Scan for the cell matching the given text and deliver its [x, y] coordinate at center. 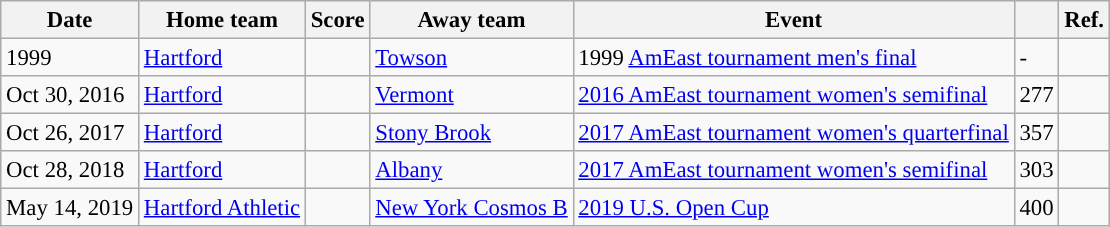
Albany [472, 170]
2019 U.S. Open Cup [794, 208]
Ref. [1084, 20]
277 [1036, 95]
Away team [472, 20]
2017 AmEast tournament women's quarterfinal [794, 133]
- [1036, 58]
303 [1036, 170]
May 14, 2019 [70, 208]
Home team [222, 20]
Stony Brook [472, 133]
357 [1036, 133]
Oct 30, 2016 [70, 95]
New York Cosmos B [472, 208]
2017 AmEast tournament women's semifinal [794, 170]
Vermont [472, 95]
Event [794, 20]
Oct 28, 2018 [70, 170]
2016 AmEast tournament women's semifinal [794, 95]
1999 AmEast tournament men's final [794, 58]
Towson [472, 58]
Date [70, 20]
400 [1036, 208]
Hartford Athletic [222, 208]
Score [338, 20]
1999 [70, 58]
Oct 26, 2017 [70, 133]
